Determine the [X, Y] coordinate at the center of the cell enclosing the given text.  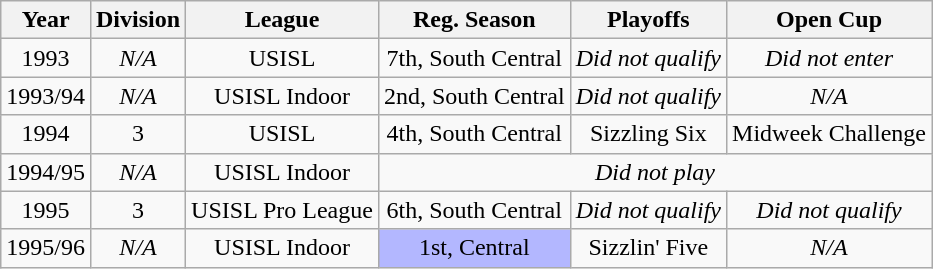
Did not enter [830, 58]
1994/95 [46, 172]
1994 [46, 134]
Sizzling Six [648, 134]
1995/96 [46, 248]
USISL Pro League [282, 210]
7th, South Central [474, 58]
Sizzlin' Five [648, 248]
1995 [46, 210]
Did not play [654, 172]
Open Cup [830, 20]
1st, Central [474, 248]
Reg. Season [474, 20]
Division [138, 20]
6th, South Central [474, 210]
Midweek Challenge [830, 134]
Playoffs [648, 20]
2nd, South Central [474, 96]
1993 [46, 58]
1993/94 [46, 96]
4th, South Central [474, 134]
Year [46, 20]
League [282, 20]
